Scan for the cell matching the given text and deliver its (X, Y) coordinate at center. 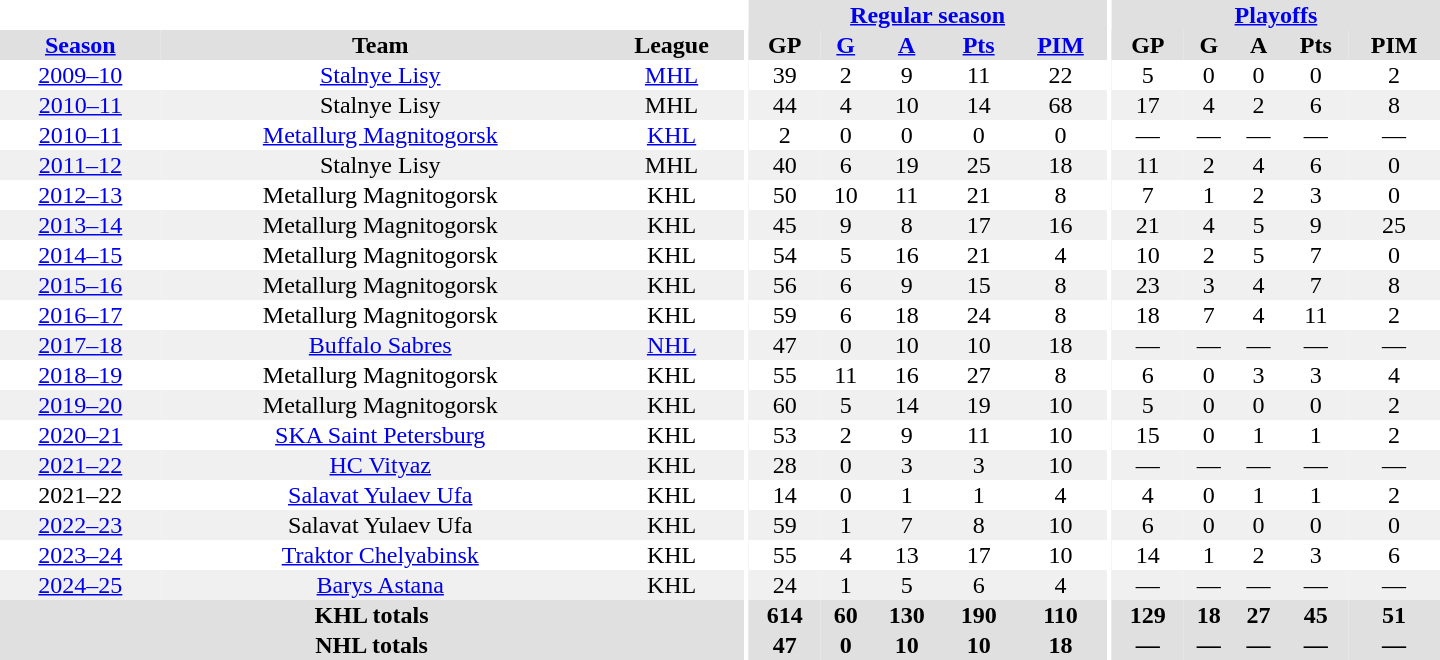
13 (907, 555)
2023–24 (80, 555)
Traktor Chelyabinsk (380, 555)
NHL (672, 345)
129 (1148, 615)
2016–17 (80, 315)
40 (785, 165)
2013–14 (80, 225)
Regular season (928, 15)
League (672, 45)
44 (785, 105)
2014–15 (80, 255)
51 (1394, 615)
2020–21 (80, 435)
110 (1061, 615)
2017–18 (80, 345)
53 (785, 435)
56 (785, 285)
614 (785, 615)
Team (380, 45)
SKA Saint Petersburg (380, 435)
2012–13 (80, 195)
2015–16 (80, 285)
190 (979, 615)
23 (1148, 285)
Buffalo Sabres (380, 345)
2009–10 (80, 75)
Playoffs (1276, 15)
2019–20 (80, 405)
2024–25 (80, 585)
22 (1061, 75)
2011–12 (80, 165)
68 (1061, 105)
Season (80, 45)
2022–23 (80, 525)
KHL totals (372, 615)
54 (785, 255)
NHL totals (372, 645)
130 (907, 615)
39 (785, 75)
HC Vityaz (380, 465)
Barys Astana (380, 585)
2018–19 (80, 375)
50 (785, 195)
28 (785, 465)
